Scan for the cell matching the given text and deliver its (x, y) coordinate at center. 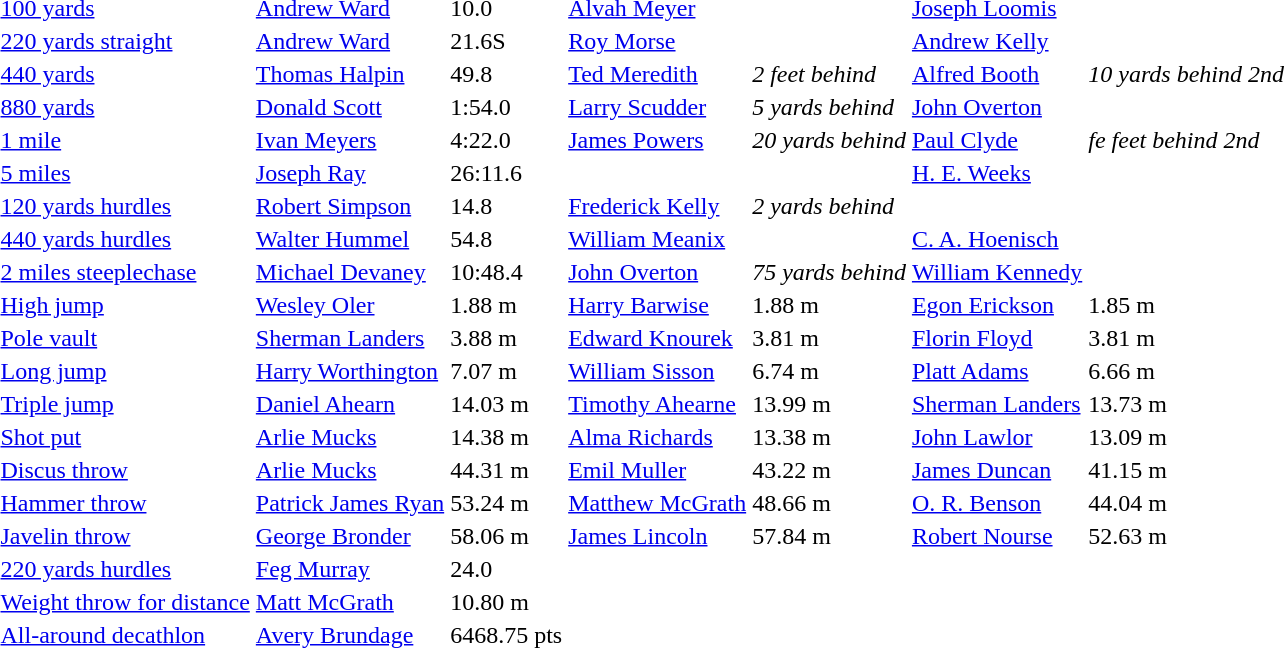
Edward Knourek (658, 338)
Alma Richards (658, 437)
14.8 (506, 206)
53.24 m (506, 503)
Robert Simpson (350, 206)
Daniel Ahearn (350, 404)
14.03 m (506, 404)
48.66 m (830, 503)
William Sisson (658, 371)
Harry Barwise (658, 305)
Matt McGrath (350, 602)
20 yards behind (830, 140)
43.22 m (830, 470)
Paul Clyde (996, 140)
Joseph Ray (350, 173)
John Lawlor (996, 437)
54.8 (506, 239)
75 yards behind (830, 272)
Robert Nourse (996, 536)
26:11.6 (506, 173)
Platt Adams (996, 371)
Ted Meredith (658, 74)
Harry Worthington (350, 371)
Andrew Ward (350, 41)
Andrew Kelly (996, 41)
13.38 m (830, 437)
Michael Devaney (350, 272)
49.8 (506, 74)
13.99 m (830, 404)
44.31 m (506, 470)
James Duncan (996, 470)
George Bronder (350, 536)
Feg Murray (350, 569)
24.0 (506, 569)
5 yards behind (830, 107)
Egon Erickson (996, 305)
3.81 m (830, 338)
58.06 m (506, 536)
Larry Scudder (658, 107)
14.38 m (506, 437)
6.74 m (830, 371)
James Lincoln (658, 536)
7.07 m (506, 371)
Frederick Kelly (658, 206)
H. E. Weeks (996, 173)
Matthew McGrath (658, 503)
Donald Scott (350, 107)
Alfred Booth (996, 74)
William Kennedy (996, 272)
4:22.0 (506, 140)
57.84 m (830, 536)
Patrick James Ryan (350, 503)
C. A. Hoenisch (996, 239)
21.6S (506, 41)
Florin Floyd (996, 338)
Emil Muller (658, 470)
Wesley Oler (350, 305)
Timothy Ahearne (658, 404)
3.88 m (506, 338)
2 feet behind (830, 74)
O. R. Benson (996, 503)
Thomas Halpin (350, 74)
James Powers (658, 140)
10.80 m (506, 602)
Walter Hummel (350, 239)
2 yards behind (830, 206)
10:48.4 (506, 272)
Roy Morse (658, 41)
William Meanix (658, 239)
Ivan Meyers (350, 140)
1:54.0 (506, 107)
